Provide the [X, Y] coordinate of the cell's center where the given text is located.  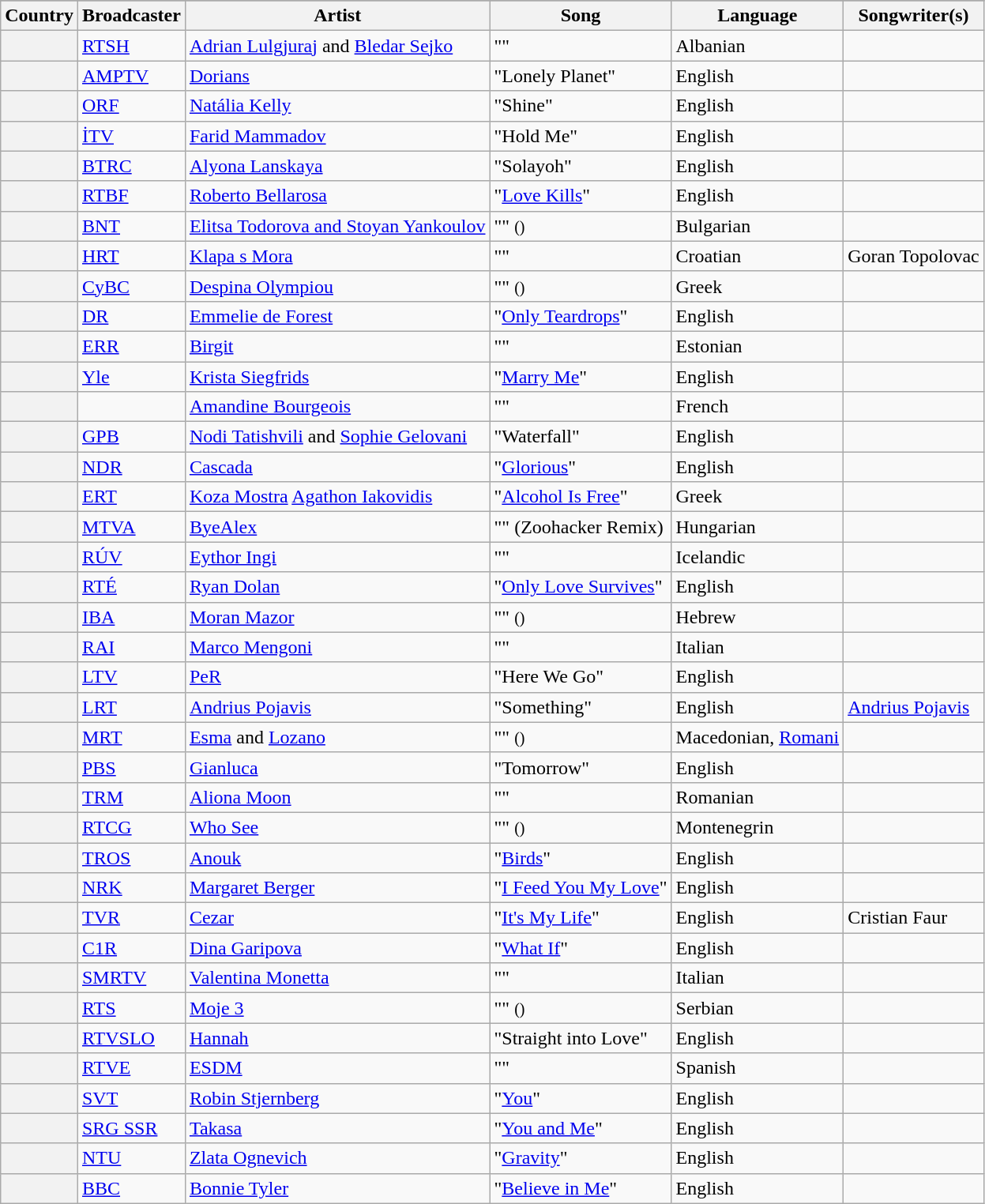
Spanish [758, 1068]
GPB [131, 437]
RTVE [131, 1068]
"Something" [581, 707]
Emmelie de Forest [337, 316]
MRT [131, 737]
Elitsa Todorova and Stoyan Yankoulov [337, 226]
Dorians [337, 76]
"Birds" [581, 857]
Robin Stjernberg [337, 1098]
Klapa s Mora [337, 256]
Romanian [758, 797]
Nodi Tatishvili and Sophie Gelovani [337, 437]
"Straight into Love" [581, 1038]
PeR [337, 677]
Cezar [337, 918]
Montenegrin [758, 827]
Hungarian [758, 527]
NDR [131, 467]
PBS [131, 767]
Cascada [337, 467]
Songwriter(s) [914, 16]
Yle [131, 377]
ERT [131, 497]
SRG SSR [131, 1128]
BNT [131, 226]
"Love Kills" [581, 196]
Moran Mazor [337, 617]
SMRTV [131, 978]
HRT [131, 256]
Aliona Moon [337, 797]
Krista Siegfrids [337, 377]
Moje 3 [337, 1008]
ERR [131, 346]
Ryan Dolan [337, 587]
C1R [131, 948]
"Hold Me" [581, 136]
"" (Zoohacker Remix) [581, 527]
Natália Kelly [337, 106]
Croatian [758, 256]
Language [758, 16]
Anouk [337, 857]
Country [39, 16]
French [758, 407]
Takasa [337, 1128]
"What If" [581, 948]
Birgit [337, 346]
BTRC [131, 166]
"Shine" [581, 106]
Hebrew [758, 617]
Alyona Lanskaya [337, 166]
Esma and Lozano [337, 737]
Despina Olympiou [337, 286]
"Only Teardrops" [581, 316]
Icelandic [758, 557]
CyBC [131, 286]
Valentina Monetta [337, 978]
ByeAlex [337, 527]
Artist [337, 16]
RTCG [131, 827]
NRK [131, 888]
"Waterfall" [581, 437]
RTÉ [131, 587]
Who See [337, 827]
DR [131, 316]
İTV [131, 136]
SVT [131, 1098]
IBA [131, 617]
Amandine Bourgeois [337, 407]
Macedonian, Romani [758, 737]
TVR [131, 918]
Cristian Faur [914, 918]
Bulgarian [758, 226]
TROS [131, 857]
Marco Mengoni [337, 647]
Zlata Ognevich [337, 1158]
Eythor Ingi [337, 557]
LRT [131, 707]
"Only Love Survives" [581, 587]
"Marry Me" [581, 377]
"It's My Life" [581, 918]
Estonian [758, 346]
Koza Mostra Agathon Iakovidis [337, 497]
Broadcaster [131, 16]
"Tomorrow" [581, 767]
RTS [131, 1008]
Roberto Bellarosa [337, 196]
BBC [131, 1188]
Song [581, 16]
Dina Garipova [337, 948]
"Solayoh" [581, 166]
"Glorious" [581, 467]
Adrian Lulgjuraj and Bledar Sejko [337, 46]
Albanian [758, 46]
"Here We Go" [581, 677]
"Lonely Planet" [581, 76]
RTSH [131, 46]
Hannah [337, 1038]
RTVSLO [131, 1038]
RAI [131, 647]
"Alcohol Is Free" [581, 497]
ESDM [337, 1068]
MTVA [131, 527]
NTU [131, 1158]
TRM [131, 797]
Serbian [758, 1008]
Farid Mammadov [337, 136]
AMPTV [131, 76]
RTBF [131, 196]
"You" [581, 1098]
Goran Topolovac [914, 256]
RÚV [131, 557]
LTV [131, 677]
Margaret Berger [337, 888]
Gianluca [337, 767]
Bonnie Tyler [337, 1188]
"Gravity" [581, 1158]
"You and Me" [581, 1128]
ORF [131, 106]
"I Feed You My Love" [581, 888]
"Believe in Me" [581, 1188]
